Output the [x, y] coordinate of the center of the cell containing the given text.  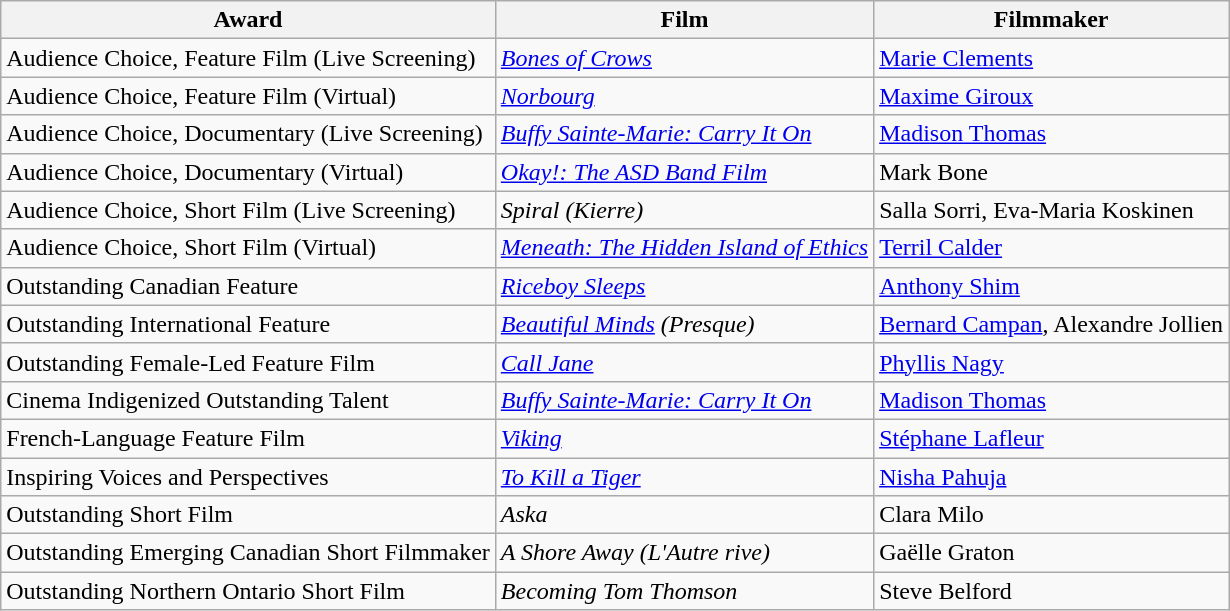
Aska [684, 515]
Award [248, 20]
Film [684, 20]
Outstanding Northern Ontario Short Film [248, 591]
Nisha Pahuja [1052, 477]
Beautiful Minds (Presque) [684, 324]
Salla Sorri, Eva-Maria Koskinen [1052, 210]
Terril Calder [1052, 248]
To Kill a Tiger [684, 477]
Audience Choice, Feature Film (Virtual) [248, 96]
Outstanding Female-Led Feature Film [248, 362]
Clara Milo [1052, 515]
Steve Belford [1052, 591]
Okay!: The ASD Band Film [684, 172]
Maxime Giroux [1052, 96]
Becoming Tom Thomson [684, 591]
Bernard Campan, Alexandre Jollien [1052, 324]
Mark Bone [1052, 172]
Outstanding Canadian Feature [248, 286]
Audience Choice, Short Film (Live Screening) [248, 210]
Bones of Crows [684, 58]
Riceboy Sleeps [684, 286]
Norbourg [684, 96]
Audience Choice, Documentary (Virtual) [248, 172]
Stéphane Lafleur [1052, 438]
Gaëlle Graton [1052, 553]
French-Language Feature Film [248, 438]
Spiral (Kierre) [684, 210]
Viking [684, 438]
Outstanding International Feature [248, 324]
Anthony Shim [1052, 286]
Audience Choice, Documentary (Live Screening) [248, 134]
Inspiring Voices and Perspectives [248, 477]
Call Jane [684, 362]
Marie Clements [1052, 58]
Meneath: The Hidden Island of Ethics [684, 248]
Phyllis Nagy [1052, 362]
Cinema Indigenized Outstanding Talent [248, 400]
Outstanding Emerging Canadian Short Filmmaker [248, 553]
Outstanding Short Film [248, 515]
Audience Choice, Short Film (Virtual) [248, 248]
Audience Choice, Feature Film (Live Screening) [248, 58]
A Shore Away (L'Autre rive) [684, 553]
Filmmaker [1052, 20]
